Return (X, Y) of the center of cell containing provided text 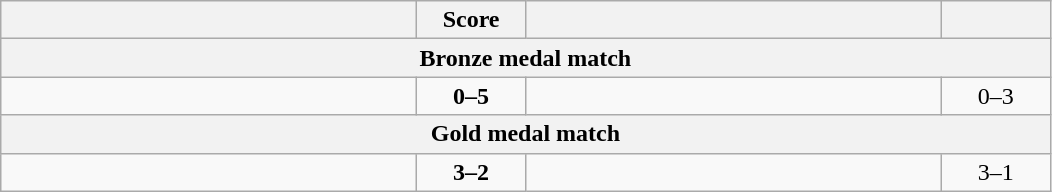
0–5 (472, 96)
0–3 (996, 96)
3–2 (472, 172)
3–1 (996, 172)
Bronze medal match (526, 58)
Gold medal match (526, 134)
Score (472, 20)
